Identify which cell holds the provided text, then report its [X, Y] central coordinate. 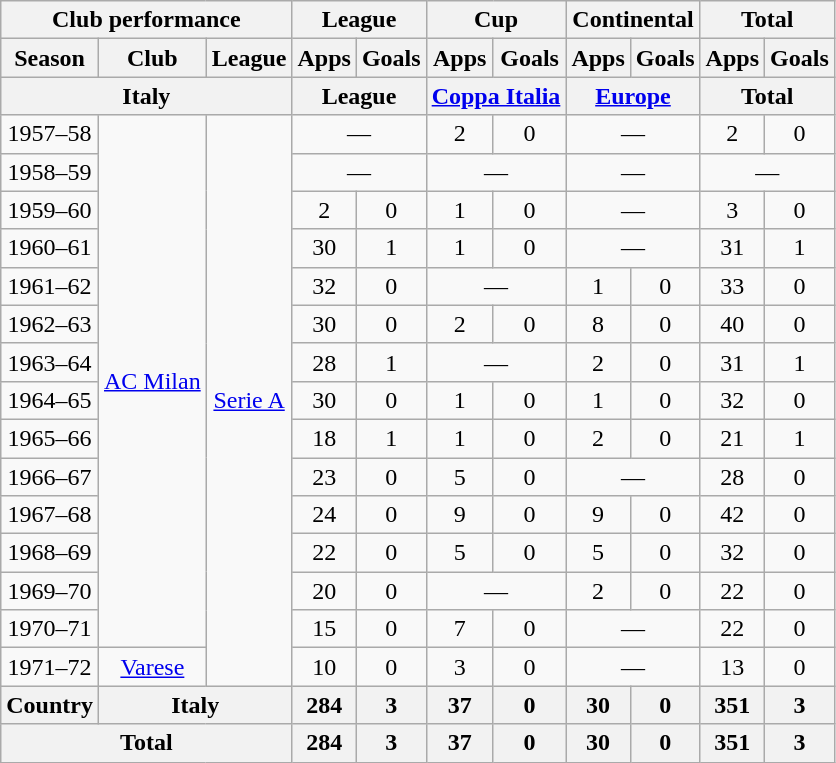
1959–60 [50, 210]
Continental [633, 20]
8 [598, 324]
42 [732, 515]
1962–63 [50, 324]
18 [324, 438]
23 [324, 477]
1967–68 [50, 515]
1968–69 [50, 553]
1963–64 [50, 362]
1958–59 [50, 172]
7 [460, 629]
21 [732, 438]
1970–71 [50, 629]
AC Milan [152, 382]
Club [152, 58]
Varese [152, 667]
Season [50, 58]
1965–66 [50, 438]
Club performance [146, 20]
10 [324, 667]
15 [324, 629]
1966–67 [50, 477]
1960–61 [50, 248]
1957–58 [50, 134]
24 [324, 515]
13 [732, 667]
20 [324, 591]
40 [732, 324]
Country [50, 705]
1964–65 [50, 400]
Coppa Italia [496, 96]
Serie A [249, 400]
Europe [633, 96]
Cup [496, 20]
1969–70 [50, 591]
1961–62 [50, 286]
33 [732, 286]
1971–72 [50, 667]
